Pinpoint the cell where the given text exists, returning its (X, Y) midpoint coordinate. 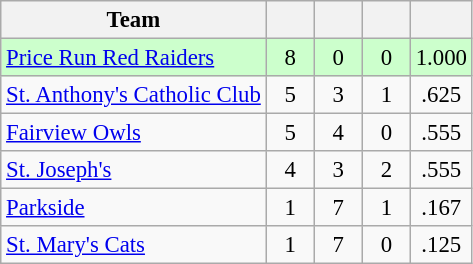
1.000 (441, 58)
8 (290, 58)
Parkside (134, 208)
Fairview Owls (134, 133)
.125 (441, 245)
St. Mary's Cats (134, 245)
2 (386, 170)
St. Joseph's (134, 170)
St. Anthony's Catholic Club (134, 95)
.625 (441, 95)
.167 (441, 208)
Price Run Red Raiders (134, 58)
Team (134, 20)
